Search for the cell housing the specified text and yield its [X, Y] center coordinate. 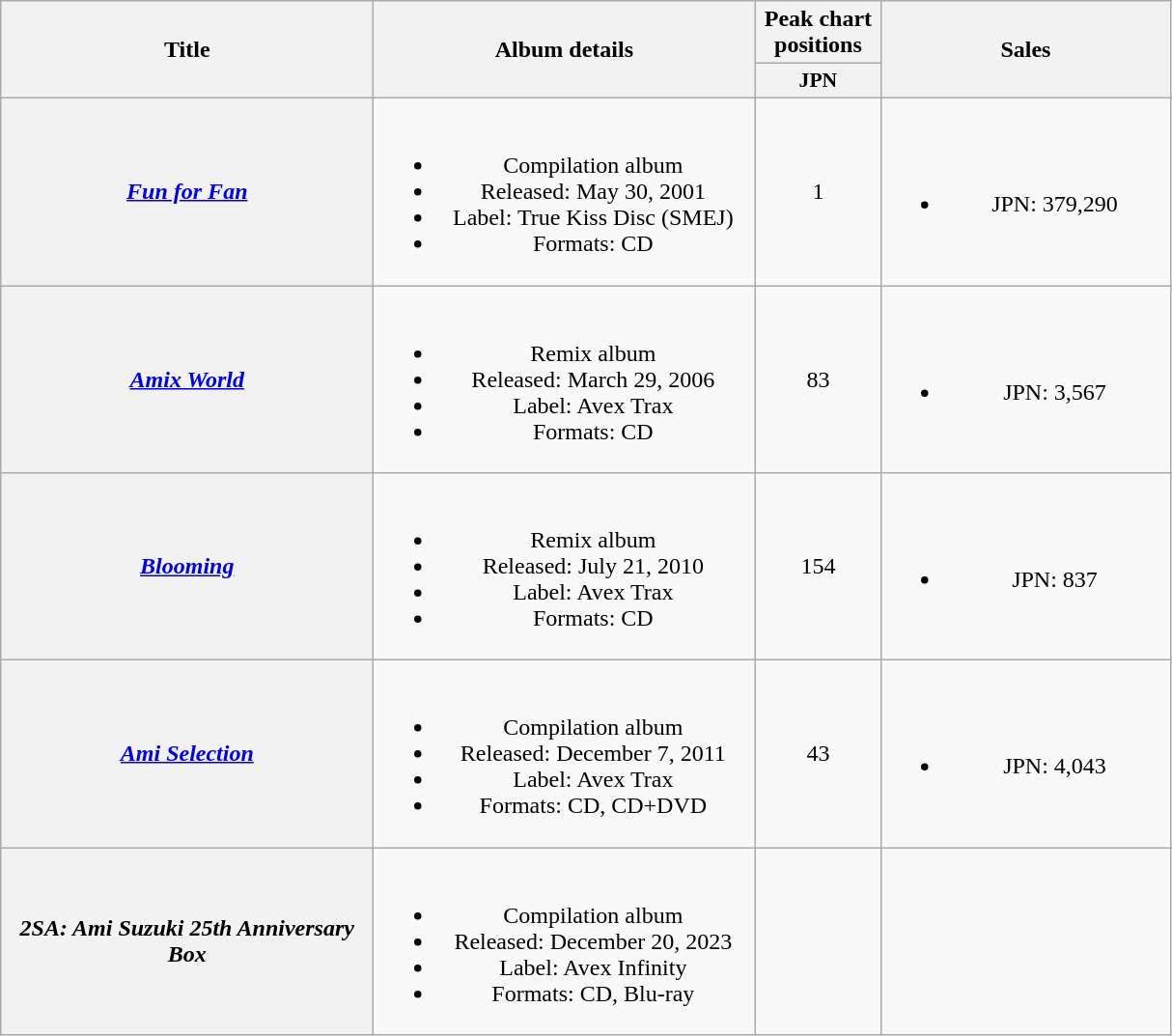
1 [819, 191]
Amix World [187, 379]
Ami Selection [187, 754]
JPN: 379,290 [1025, 191]
JPN: 837 [1025, 567]
JPN [819, 81]
Sales [1025, 50]
Compilation albumReleased: December 7, 2011Label: Avex TraxFormats: CD, CD+DVD [564, 754]
2SA: Ami Suzuki 25th Anniversary Box [187, 941]
Remix albumReleased: March 29, 2006Label: Avex TraxFormats: CD [564, 379]
Compilation albumReleased: December 20, 2023Label: Avex InfinityFormats: CD, Blu-ray [564, 941]
JPN: 3,567 [1025, 379]
Fun for Fan [187, 191]
JPN: 4,043 [1025, 754]
Blooming [187, 567]
Album details [564, 50]
Title [187, 50]
Remix albumReleased: July 21, 2010Label: Avex TraxFormats: CD [564, 567]
Compilation albumReleased: May 30, 2001Label: True Kiss Disc (SMEJ)Formats: CD [564, 191]
Peak chart positions [819, 33]
83 [819, 379]
43 [819, 754]
154 [819, 567]
